Pinpoint the cell where the given text exists, returning its (x, y) midpoint coordinate. 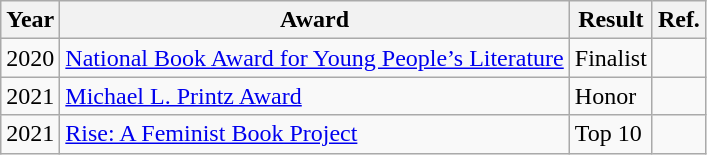
Honor (610, 96)
National Book Award for Young People’s Literature (314, 58)
Year (30, 20)
Finalist (610, 58)
Rise: A Feminist Book Project (314, 134)
Ref. (678, 20)
Top 10 (610, 134)
Michael L. Printz Award (314, 96)
2020 (30, 58)
Result (610, 20)
Award (314, 20)
